Extract the (x, y) coordinate from the center of the cell holding the provided text.  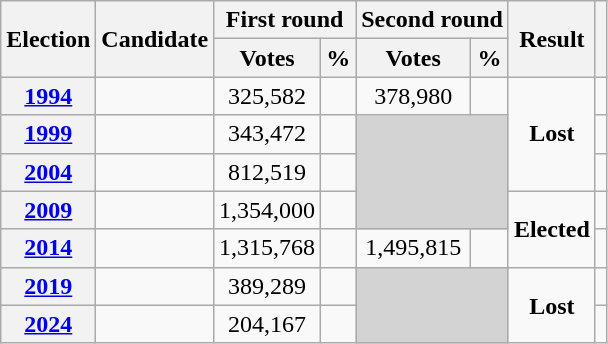
Elected (552, 229)
Candidate (155, 39)
Second round (432, 20)
Election (48, 39)
1999 (48, 134)
204,167 (268, 324)
378,980 (414, 96)
389,289 (268, 286)
Result (552, 39)
2014 (48, 248)
First round (285, 20)
2019 (48, 286)
812,519 (268, 172)
1,354,000 (268, 210)
1994 (48, 96)
2024 (48, 324)
343,472 (268, 134)
325,582 (268, 96)
2009 (48, 210)
2004 (48, 172)
1,315,768 (268, 248)
1,495,815 (414, 248)
